Provide the (x, y) coordinate of the cell's center where the given text is located.  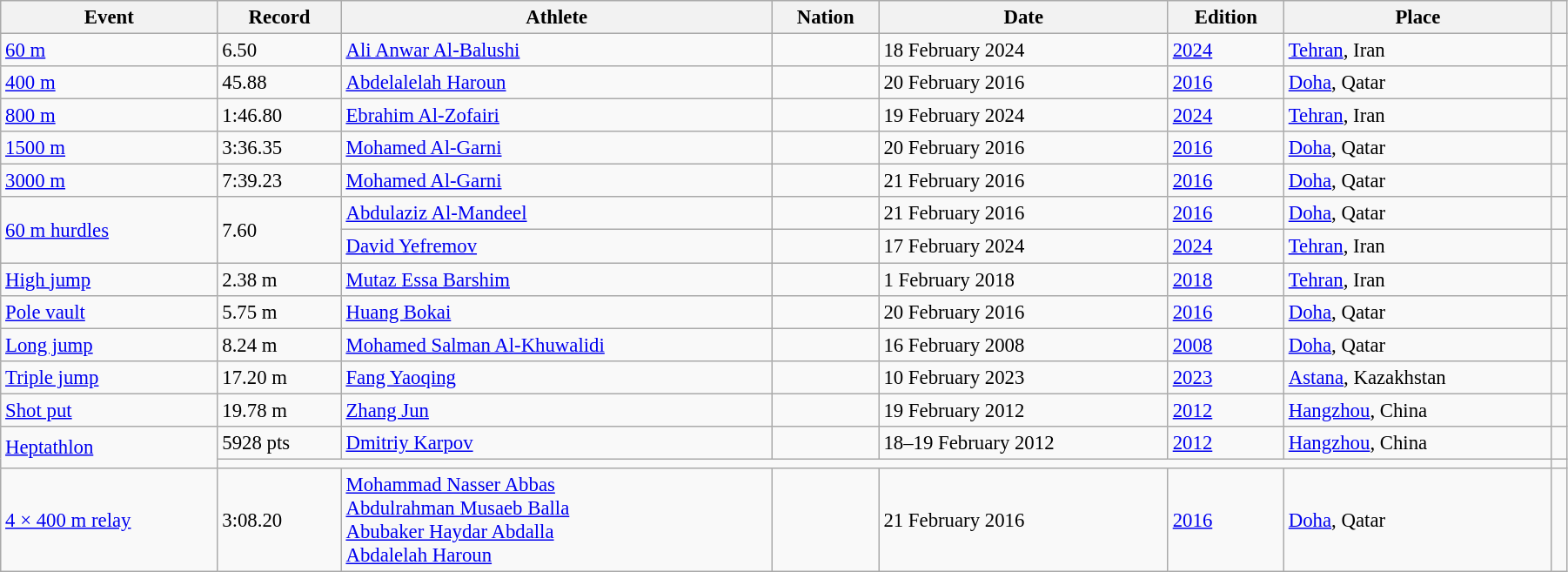
Nation (825, 17)
60 m (110, 50)
5928 pts (279, 443)
Pole vault (110, 312)
Date (1023, 17)
5.75 m (279, 312)
David Yefremov (557, 246)
60 m hurdles (110, 230)
Record (279, 17)
19 February 2012 (1023, 410)
Place (1417, 17)
17 February 2024 (1023, 246)
Shot put (110, 410)
Ebrahim Al-Zofairi (557, 116)
Mohammad Nasser AbbasAbdulrahman Musaeb BallaAbubaker Haydar AbdallaAbdalelah Haroun (557, 521)
4 × 400 m relay (110, 521)
Athlete (557, 17)
16 February 2008 (1023, 345)
2008 (1225, 345)
10 February 2023 (1023, 377)
Fang Yaoqing (557, 377)
3:08.20 (279, 521)
Abdulaziz Al-Mandeel (557, 213)
400 m (110, 83)
Triple jump (110, 377)
1 February 2018 (1023, 279)
7:39.23 (279, 181)
2.38 m (279, 279)
Zhang Jun (557, 410)
2023 (1225, 377)
45.88 (279, 83)
Long jump (110, 345)
Dmitriy Karpov (557, 443)
Abdelalelah Haroun (557, 83)
17.20 m (279, 377)
8.24 m (279, 345)
Event (110, 17)
1500 m (110, 148)
18–19 February 2012 (1023, 443)
3:36.35 (279, 148)
Huang Bokai (557, 312)
Heptathlon (110, 448)
19.78 m (279, 410)
High jump (110, 279)
19 February 2024 (1023, 116)
3000 m (110, 181)
1:46.80 (279, 116)
Mohamed Salman Al-Khuwalidi (557, 345)
18 February 2024 (1023, 50)
Edition (1225, 17)
Astana, Kazakhstan (1417, 377)
Mutaz Essa Barshim (557, 279)
Ali Anwar Al-Balushi (557, 50)
800 m (110, 116)
7.60 (279, 230)
6.50 (279, 50)
2018 (1225, 279)
